Detect which cell encompasses the target text, then output its [x, y] center coordinate. 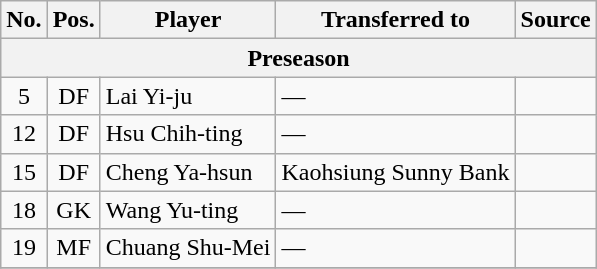
Kaohsiung Sunny Bank [396, 172]
19 [24, 248]
Preseason [299, 58]
Wang Yu-ting [188, 210]
Cheng Ya-hsun [188, 172]
18 [24, 210]
Chuang Shu-Mei [188, 248]
No. [24, 20]
5 [24, 96]
Transferred to [396, 20]
Source [556, 20]
GK [74, 210]
Pos. [74, 20]
15 [24, 172]
Hsu Chih-ting [188, 134]
12 [24, 134]
MF [74, 248]
Player [188, 20]
Lai Yi-ju [188, 96]
